Identify which cell holds the provided text, then report its [x, y] central coordinate. 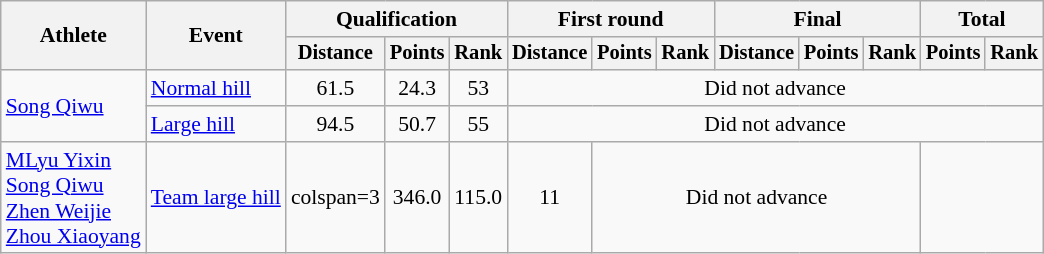
Total [982, 19]
24.3 [417, 88]
Event [216, 36]
Normal hill [216, 88]
Qualification [396, 19]
colspan=3 [336, 198]
50.7 [417, 124]
MLyu YixinSong QiwuZhen WeijieZhou Xiaoyang [74, 198]
53 [478, 88]
61.5 [336, 88]
115.0 [478, 198]
346.0 [417, 198]
Athlete [74, 36]
Large hill [216, 124]
Song Qiwu [74, 106]
Final [818, 19]
First round [610, 19]
Team large hill [216, 198]
11 [550, 198]
55 [478, 124]
94.5 [336, 124]
